Extract the [X, Y] coordinate from the center of the cell holding the provided text.  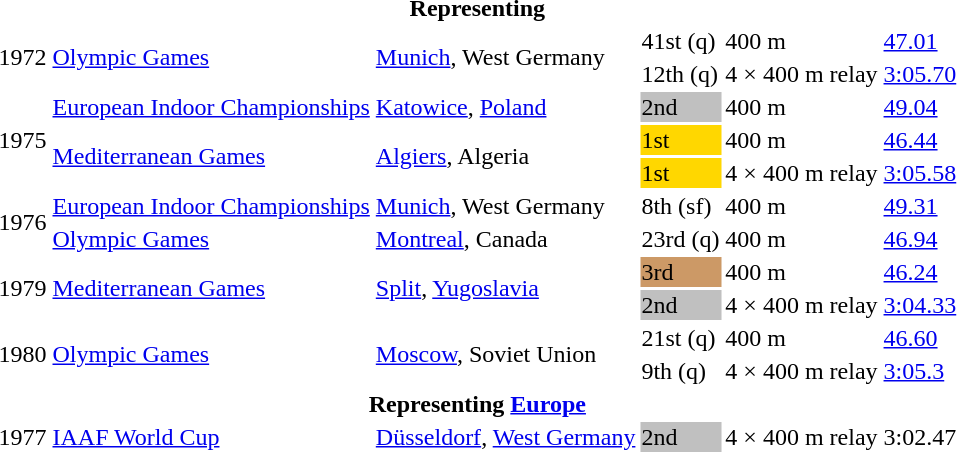
21st (q) [680, 338]
Moscow, Soviet Union [506, 354]
Katowice, Poland [506, 107]
8th (sf) [680, 206]
Split, Yugoslavia [506, 288]
3rd [680, 272]
IAAF World Cup [211, 437]
Montreal, Canada [506, 239]
Algiers, Algeria [506, 156]
9th (q) [680, 371]
23rd (q) [680, 239]
41st (q) [680, 41]
Düsseldorf, West Germany [506, 437]
12th (q) [680, 74]
